Extract the [X, Y] coordinate from the center of the cell holding the provided text.  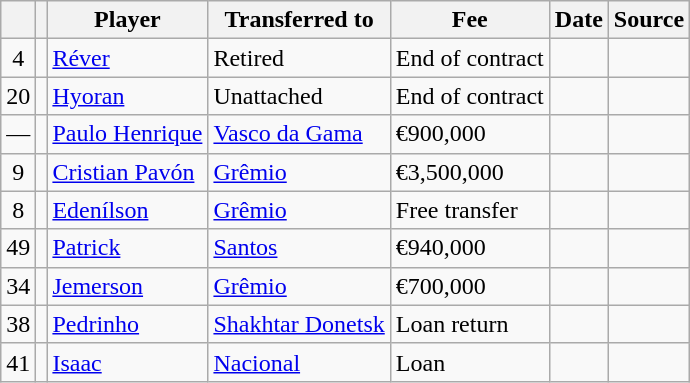
Paulo Henrique [128, 134]
9 [18, 172]
— [18, 134]
Santos [299, 248]
49 [18, 248]
Loan return [470, 324]
Free transfer [470, 210]
€700,000 [470, 286]
Nacional [299, 362]
Player [128, 20]
Jemerson [128, 286]
41 [18, 362]
Edenílson [128, 210]
Vasco da Gama [299, 134]
Loan [470, 362]
Shakhtar Donetsk [299, 324]
38 [18, 324]
Unattached [299, 96]
8 [18, 210]
34 [18, 286]
Hyoran [128, 96]
Cristian Pavón [128, 172]
€3,500,000 [470, 172]
Transferred to [299, 20]
Isaac [128, 362]
Patrick [128, 248]
20 [18, 96]
4 [18, 58]
Date [578, 20]
Fee [470, 20]
Source [648, 20]
€900,000 [470, 134]
Retired [299, 58]
Pedrinho [128, 324]
Réver [128, 58]
€940,000 [470, 248]
